Return the (X, Y) coordinate for the center point of the cell that contains the specified text.  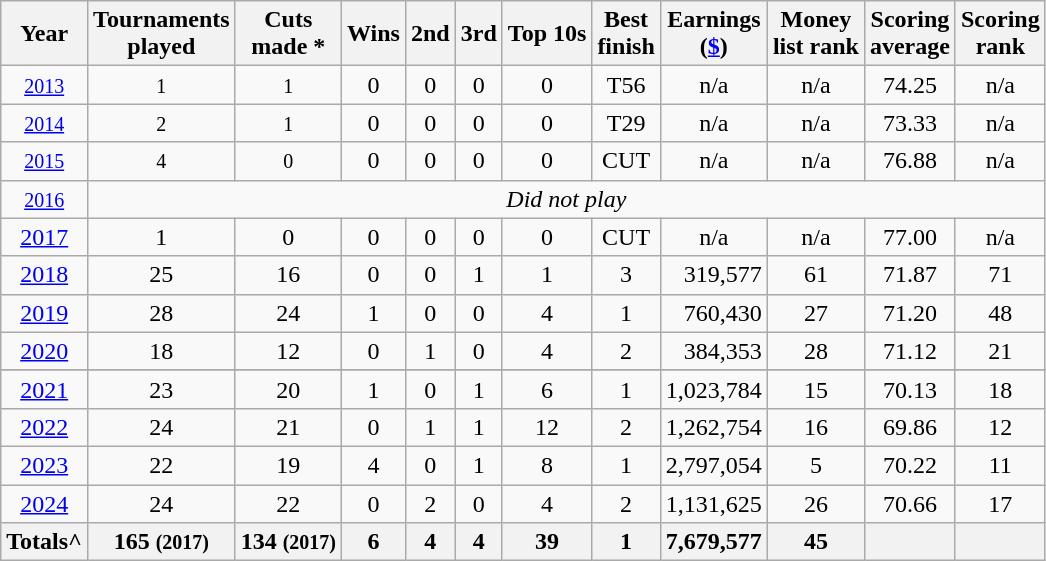
2,797,054 (714, 465)
70.66 (910, 503)
25 (162, 275)
61 (816, 275)
1,023,784 (714, 389)
45 (816, 542)
Best finish (626, 34)
Cuts made * (288, 34)
2023 (44, 465)
Wins (373, 34)
Money list rank (816, 34)
77.00 (910, 237)
2015 (44, 161)
2014 (44, 123)
71.20 (910, 313)
Did not play (567, 199)
Scoringrank (1000, 34)
760,430 (714, 313)
3 (626, 275)
2nd (430, 34)
71.12 (910, 351)
T56 (626, 85)
69.86 (910, 427)
20 (288, 389)
76.88 (910, 161)
2021 (44, 389)
70.13 (910, 389)
7,679,577 (714, 542)
70.22 (910, 465)
1,131,625 (714, 503)
48 (1000, 313)
2017 (44, 237)
23 (162, 389)
19 (288, 465)
71.87 (910, 275)
Totals^ (44, 542)
T29 (626, 123)
2016 (44, 199)
17 (1000, 503)
2013 (44, 85)
384,353 (714, 351)
8 (547, 465)
1,262,754 (714, 427)
2018 (44, 275)
71 (1000, 275)
5 (816, 465)
319,577 (714, 275)
74.25 (910, 85)
Top 10s (547, 34)
2020 (44, 351)
26 (816, 503)
27 (816, 313)
3rd (478, 34)
Year (44, 34)
134 (2017) (288, 542)
165 (2017) (162, 542)
39 (547, 542)
15 (816, 389)
73.33 (910, 123)
Earnings($) (714, 34)
11 (1000, 465)
2022 (44, 427)
Scoring average (910, 34)
Tournaments played (162, 34)
2019 (44, 313)
2024 (44, 503)
